Pinpoint the cell where the given text exists, returning its (X, Y) midpoint coordinate. 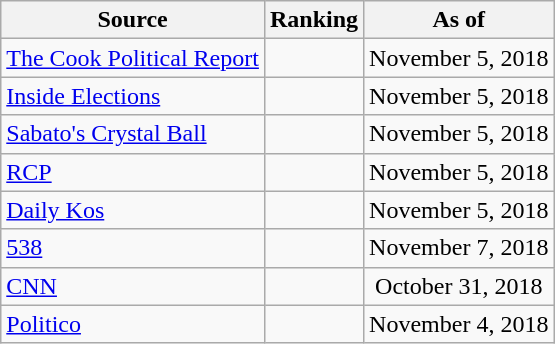
The Cook Political Report (133, 58)
Inside Elections (133, 96)
Sabato's Crystal Ball (133, 134)
November 7, 2018 (459, 248)
CNN (133, 286)
Politico (133, 324)
538 (133, 248)
As of (459, 20)
November 4, 2018 (459, 324)
Source (133, 20)
RCP (133, 172)
Daily Kos (133, 210)
Ranking (314, 20)
October 31, 2018 (459, 286)
